Identify which cell holds the provided text, then report its [X, Y] central coordinate. 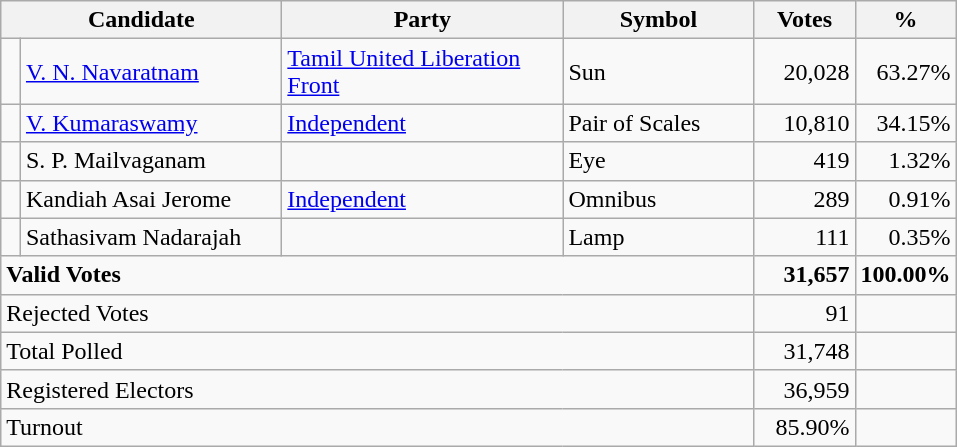
Sathasivam Nadarajah [150, 237]
Registered Electors [378, 389]
10,810 [804, 123]
36,959 [804, 389]
V. Kumaraswamy [150, 123]
Kandiah Asai Jerome [150, 199]
Eye [658, 161]
63.27% [906, 72]
Symbol [658, 20]
Candidate [142, 20]
Rejected Votes [378, 313]
S. P. Mailvaganam [150, 161]
% [906, 20]
Sun [658, 72]
31,657 [804, 275]
289 [804, 199]
31,748 [804, 351]
Lamp [658, 237]
Pair of Scales [658, 123]
20,028 [804, 72]
111 [804, 237]
Votes [804, 20]
34.15% [906, 123]
0.35% [906, 237]
Turnout [378, 427]
Omnibus [658, 199]
85.90% [804, 427]
100.00% [906, 275]
91 [804, 313]
Party [422, 20]
0.91% [906, 199]
Total Polled [378, 351]
1.32% [906, 161]
419 [804, 161]
V. N. Navaratnam [150, 72]
Tamil United Liberation Front [422, 72]
Valid Votes [378, 275]
